Find where the given text appears and provide that cell's center as (x, y) coordinate. 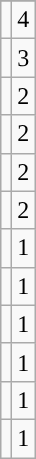
4 (24, 20)
3 (24, 58)
